Scan for the cell matching the given text and deliver its (x, y) coordinate at center. 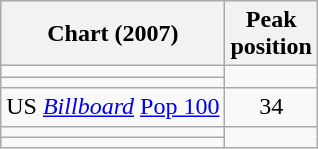
Peakposition (271, 34)
34 (271, 107)
Chart (2007) (113, 34)
US Billboard Pop 100 (113, 107)
